Find where the given text appears and provide that cell's center as (x, y) coordinate. 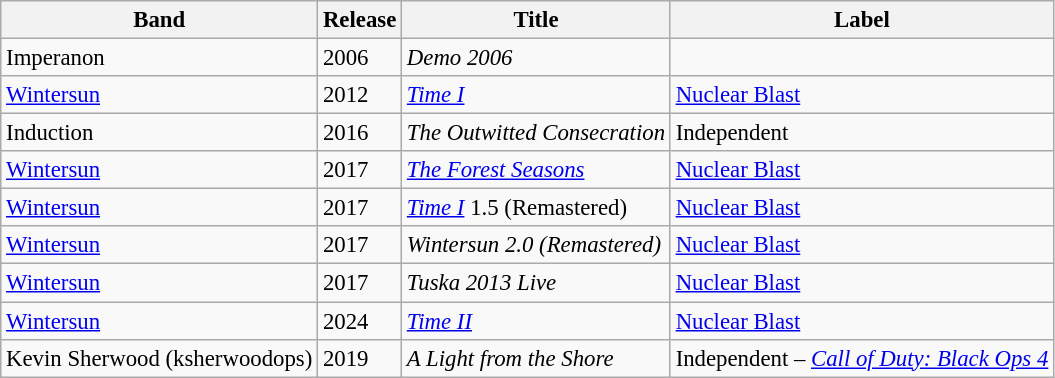
Kevin Sherwood (ksherwoodops) (160, 358)
Tuska 2013 Live (536, 283)
2006 (360, 58)
2024 (360, 321)
Induction (160, 133)
Time I (536, 95)
Demo 2006 (536, 58)
Title (536, 20)
2016 (360, 133)
2012 (360, 95)
The Outwitted Consecration (536, 133)
2019 (360, 358)
Time II (536, 321)
Imperanon (160, 58)
Independent – Call of Duty: Black Ops 4 (862, 358)
Label (862, 20)
The Forest Seasons (536, 170)
Time I 1.5 (Remastered) (536, 208)
Independent (862, 133)
Band (160, 20)
Wintersun 2.0 (Remastered) (536, 245)
A Light from the Shore (536, 358)
Release (360, 20)
